Determine the [X, Y] coordinate at the center of the cell enclosing the given text.  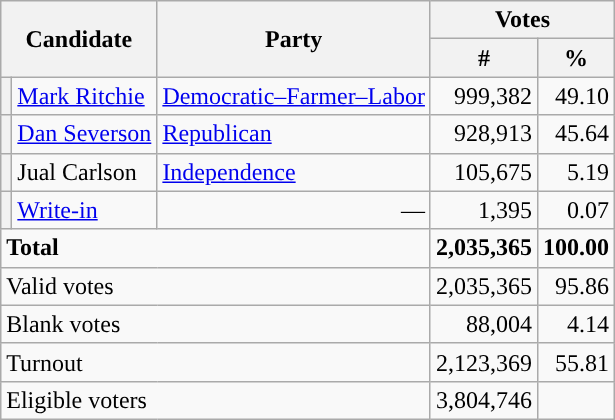
Party [294, 39]
0.07 [576, 210]
Valid votes [216, 286]
999,382 [484, 96]
45.64 [576, 134]
5.19 [576, 172]
Total [216, 248]
95.86 [576, 286]
Republican [294, 134]
3,804,746 [484, 400]
49.10 [576, 96]
Democratic–Farmer–Labor [294, 96]
88,004 [484, 324]
— [294, 210]
Write-in [84, 210]
Blank votes [216, 324]
# [484, 58]
55.81 [576, 362]
Independence [294, 172]
% [576, 58]
928,913 [484, 134]
Dan Severson [84, 134]
4.14 [576, 324]
1,395 [484, 210]
105,675 [484, 172]
100.00 [576, 248]
Mark Ritchie [84, 96]
Eligible voters [216, 400]
Turnout [216, 362]
Votes [522, 20]
Jual Carlson [84, 172]
2,123,369 [484, 362]
Candidate [79, 39]
